Identify which cell holds the provided text, then report its (x, y) central coordinate. 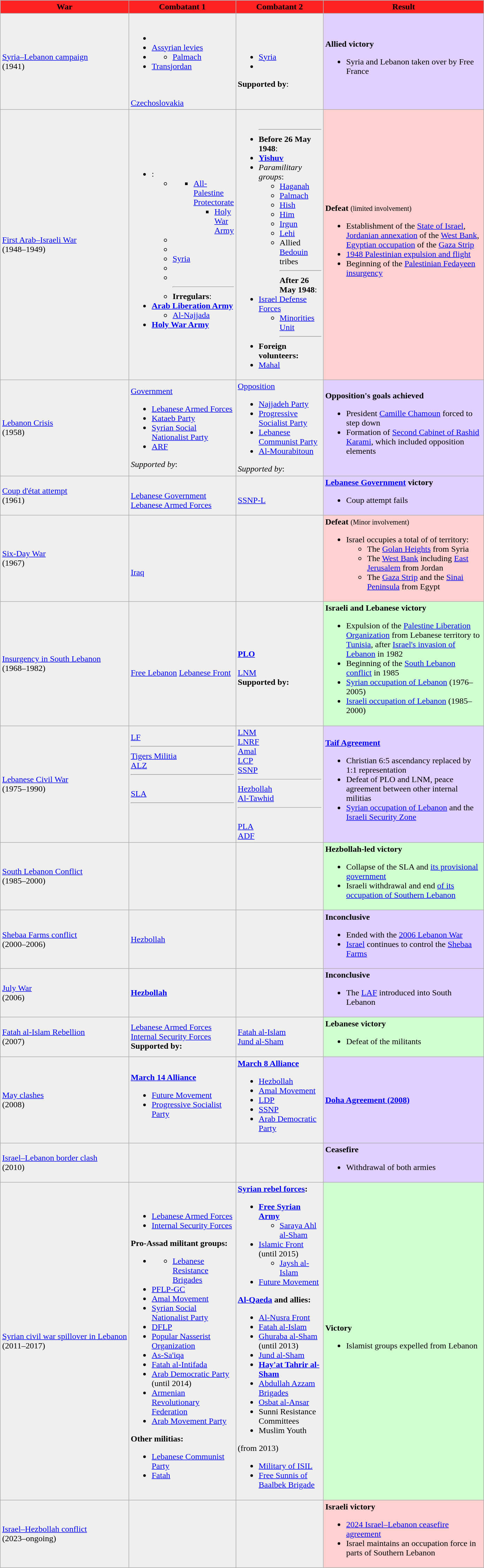
War (65, 7)
Six-Day War(1967) (65, 558)
Result (404, 7)
Israel–Lebanon border clash(2010) (65, 1163)
SSNP-L (279, 496)
Insurgency in South Lebanon(1968–1982) (65, 664)
Free Lebanon Lebanese Front (183, 664)
Israel–Hezbollah conflict(2023–ongoing) (65, 1534)
Israeli victory2024 Israel–Lebanon ceasefire agreementIsrael maintains an occupation force in parts of Southern Lebanon (404, 1534)
Lebanese Armed Forces Internal Security ForcesSupported by: (183, 1037)
Shebaa Farms conflict(2000–2006) (65, 939)
Lebanese Government Lebanese Armed Forces (183, 496)
Lebanese victoryDefeat of the militants (404, 1037)
First Arab–Israeli War(1948–1949) (65, 245)
LNM LNRF Amal LCP SSNP Hezbollah Al-Tawhid PLA ADF (279, 784)
Fatah al-Islam Rebellion(2007) (65, 1037)
March 14 Alliance Future Movement Progressive Socialist Party (183, 1100)
Opposition Najjadeh Party Progressive Socialist Party Lebanese Communist Party Al-MourabitounSupported by: (279, 428)
Combatant 2 (279, 7)
Doha Agreement (2008) (404, 1100)
InconclusiveThe LAF introduced into South Lebanon (404, 993)
PLO LNMSupported by: (279, 664)
Government Lebanese Armed Forces Kataeb Party Syrian Social Nationalist Party ARFSupported by: (183, 428)
Lebanese Government victoryCoup attempt fails (404, 496)
Hezbollah-led victoryCollapse of the SLA and its provisional governmentIsraeli withdrawal and end of its occupation of Southern Lebanon (404, 876)
SyriaSupported by: (279, 61)
Allied victorySyria and Lebanon taken over by Free France (404, 61)
Combatant 1 (183, 7)
Lebanese Civil War(1975–1990) (65, 784)
Syria–Lebanon campaign(1941) (65, 61)
VictoryIslamist groups expelled from Lebanon (404, 1341)
March 8 Alliance Hezbollah Amal Movement LDP SSNP Arab Democratic Party (279, 1100)
May clashes(2008) (65, 1100)
Syrian civil war spillover in Lebanon(2011–2017) (65, 1341)
Fatah al-Islam Jund al-Sham (279, 1037)
South Lebanon Conflict(1985–2000) (65, 876)
InconclusiveEnded with the 2006 Lebanon WarIsrael continues to control the Shebaa Farms (404, 939)
Lebanon Crisis(1958) (65, 428)
: All-Palestine Protectorate Holy War Army SyriaIrregulars: Arab Liberation Army Al-Najjada Holy War Army (183, 245)
July War(2006) (65, 993)
LF Tigers Militia ALZ SLA (183, 784)
Coup d'état attempt(1961) (65, 496)
CeasefireWithdrawal of both armies (404, 1163)
Assyrian levies Palmach Transjordan Czechoslovakia (183, 61)
Iraq (183, 558)
